Detect which cell encompasses the target text, then output its [x, y] center coordinate. 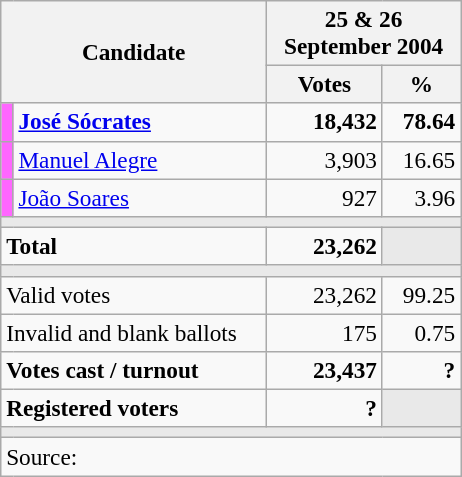
3,903 [325, 160]
78.64 [421, 122]
José Sócrates [140, 122]
Invalid and blank ballots [134, 332]
25 & 26 September 2004 [364, 32]
0.75 [421, 332]
16.65 [421, 160]
João Soares [140, 197]
99.25 [421, 295]
Total [134, 246]
18,432 [325, 122]
% [421, 84]
23,437 [325, 370]
175 [325, 332]
Source: [231, 456]
Valid votes [134, 295]
Votes [325, 84]
Manuel Alegre [140, 160]
Registered voters [134, 408]
927 [325, 197]
Votes cast / turnout [134, 370]
3.96 [421, 197]
Candidate [134, 52]
